Search for the cell housing the specified text and yield its [x, y] center coordinate. 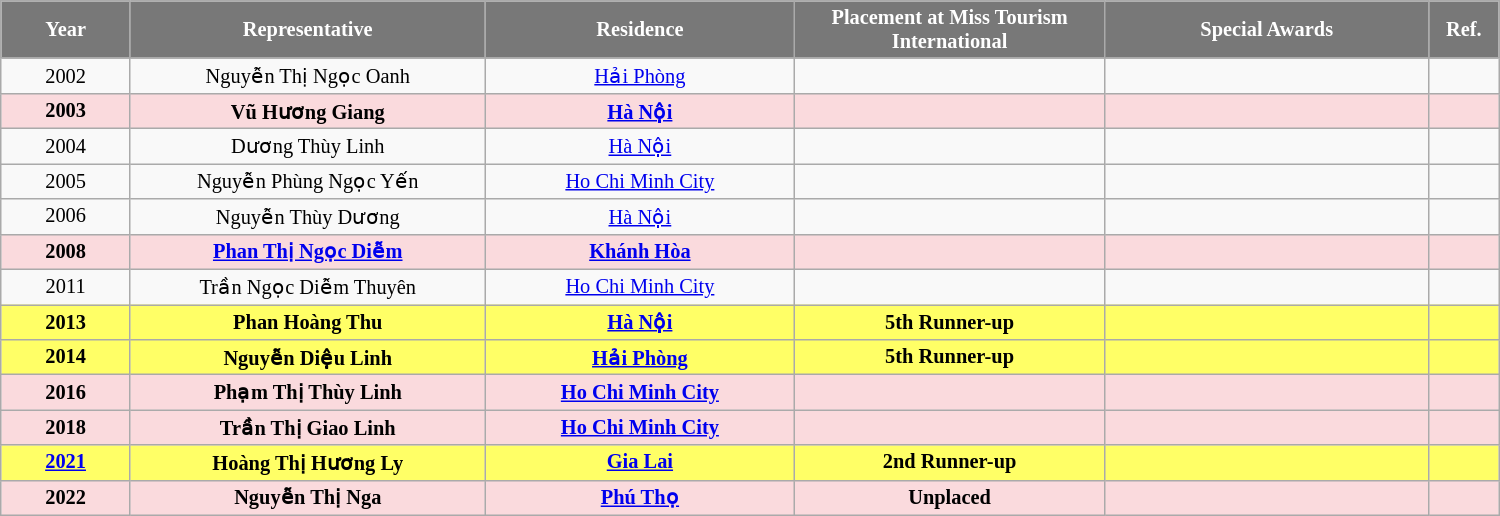
2018 [66, 428]
Nguyễn Thùy Dương [308, 216]
Year [66, 29]
Khánh Hòa [640, 252]
Ref. [1464, 29]
Phan Thị Ngọc Diễm [308, 252]
2006 [66, 216]
2003 [66, 110]
Nguyễn Phùng Ngọc Yến [308, 180]
Phan Hoàng Thu [308, 322]
2008 [66, 252]
Nguyễn Thị Nga [308, 498]
Nguyễn Thị Ngọc Oanh [308, 76]
Phạm Thị Thùy Linh [308, 392]
2021 [66, 462]
2014 [66, 356]
Dương Thùy Linh [308, 146]
2004 [66, 146]
Unplaced [950, 498]
2013 [66, 322]
Special Awards [1266, 29]
2nd Runner-up [950, 462]
Gia Lai [640, 462]
Vũ Hương Giang [308, 110]
Residence [640, 29]
2011 [66, 286]
Representative [308, 29]
2022 [66, 498]
Trần Ngọc Diễm Thuyên [308, 286]
Nguyễn Diệu Linh [308, 356]
2002 [66, 76]
2016 [66, 392]
Phú Thọ [640, 498]
Placement at Miss Tourism International [950, 29]
2005 [66, 180]
Trần Thị Giao Linh [308, 428]
Hoàng Thị Hương Ly [308, 462]
